Identify which cell holds the provided text, then report its [x, y] central coordinate. 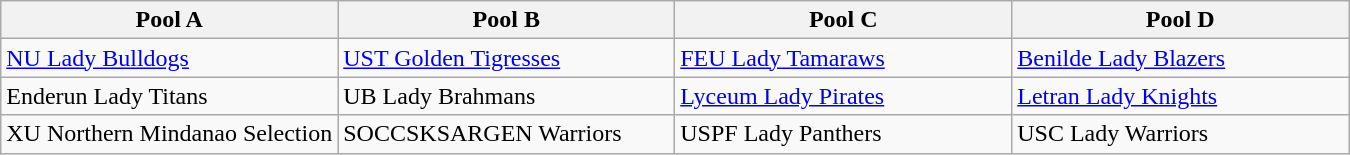
Enderun Lady Titans [170, 96]
Pool D [1180, 20]
Pool C [844, 20]
NU Lady Bulldogs [170, 58]
UST Golden Tigresses [506, 58]
Pool A [170, 20]
UB Lady Brahmans [506, 96]
Letran Lady Knights [1180, 96]
Benilde Lady Blazers [1180, 58]
XU Northern Mindanao Selection [170, 134]
SOCCSKSARGEN Warriors [506, 134]
USPF Lady Panthers [844, 134]
FEU Lady Tamaraws [844, 58]
USC Lady Warriors [1180, 134]
Pool B [506, 20]
Lyceum Lady Pirates [844, 96]
